Determine the (x, y) coordinate at the center of the cell enclosing the given text.  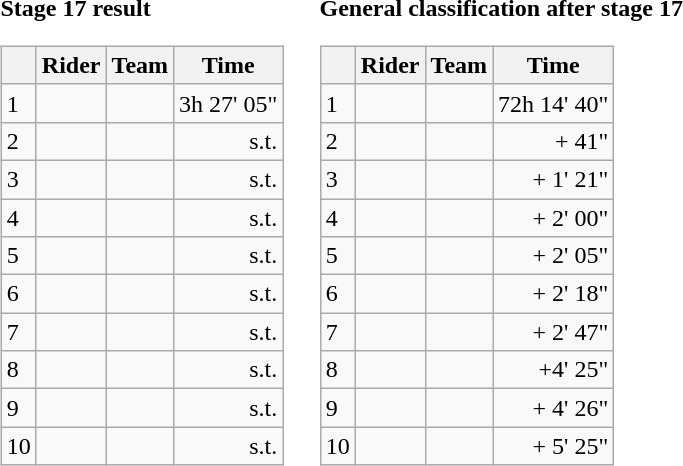
+ 4' 26" (554, 408)
+ 2' 00" (554, 217)
+ 2' 47" (554, 332)
+ 2' 05" (554, 256)
3h 27' 05" (228, 103)
72h 14' 40" (554, 103)
+ 41" (554, 141)
+ 5' 25" (554, 446)
+ 2' 18" (554, 294)
+4' 25" (554, 370)
+ 1' 21" (554, 179)
